Pinpoint the cell where the given text exists, returning its [x, y] midpoint coordinate. 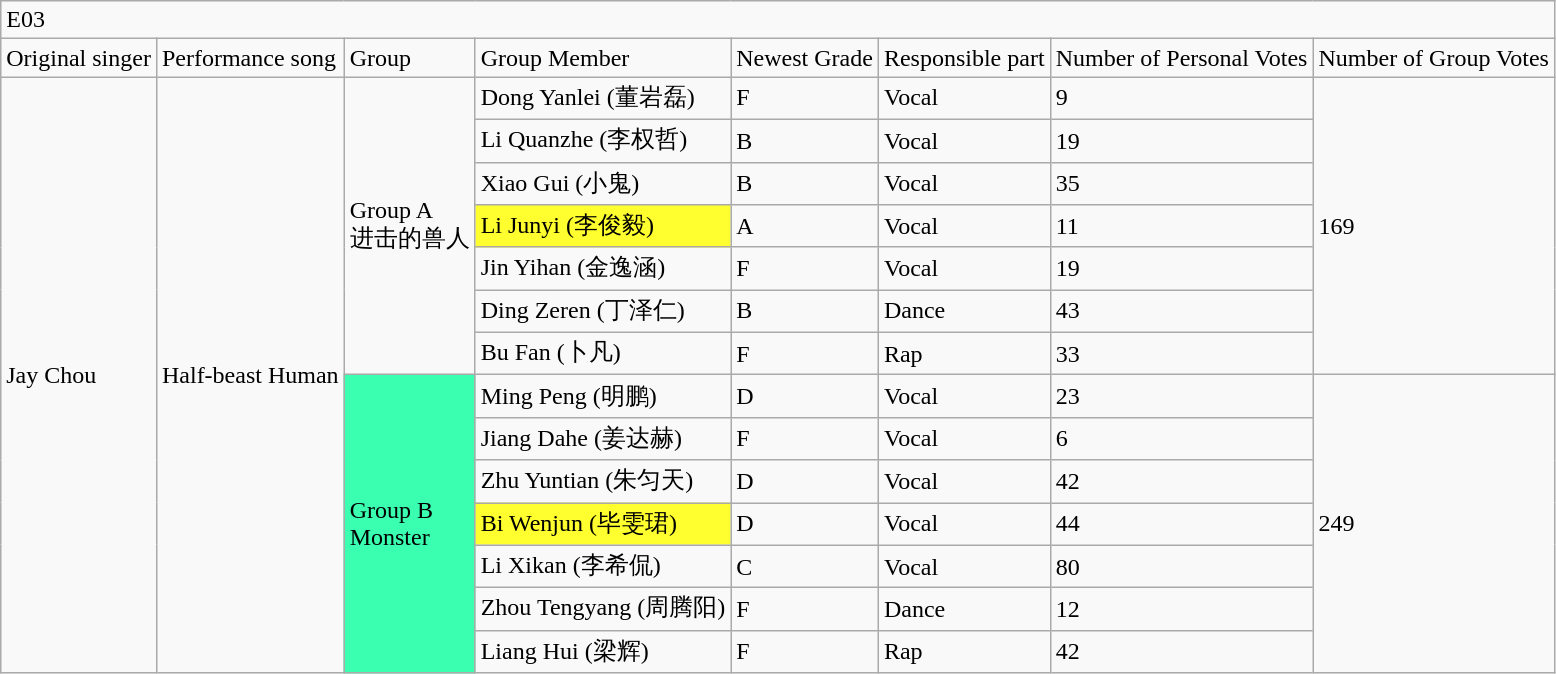
A [805, 226]
Li Quanzhe (李权哲) [603, 140]
23 [1182, 396]
Zhu Yuntian (朱匀天) [603, 482]
Xiao Gui (小鬼) [603, 184]
Li Xikan (李希侃) [603, 566]
Number of Group Votes [1434, 58]
Group Member [603, 58]
Newest Grade [805, 58]
Jiang Dahe (姜达赫) [603, 438]
Group A进击的兽人 [410, 226]
Original singer [79, 58]
E03 [778, 20]
Half-beast Human [250, 375]
Group [410, 58]
Zhou Tengyang (周腾阳) [603, 610]
6 [1182, 438]
Dong Yanlei (董岩磊) [603, 98]
Li Junyi (李俊毅) [603, 226]
44 [1182, 524]
C [805, 566]
35 [1182, 184]
Performance song [250, 58]
Bi Wenjun (毕雯珺) [603, 524]
Group BMonster [410, 524]
Ming Peng (明鹏) [603, 396]
11 [1182, 226]
43 [1182, 312]
80 [1182, 566]
249 [1434, 524]
Liang Hui (梁辉) [603, 652]
Jay Chou [79, 375]
Number of Personal Votes [1182, 58]
169 [1434, 226]
Ding Zeren (丁泽仁) [603, 312]
12 [1182, 610]
9 [1182, 98]
33 [1182, 354]
Bu Fan (卜凡) [603, 354]
Responsible part [964, 58]
Jin Yihan (金逸涵) [603, 268]
